Detect which cell encompasses the target text, then output its (X, Y) center coordinate. 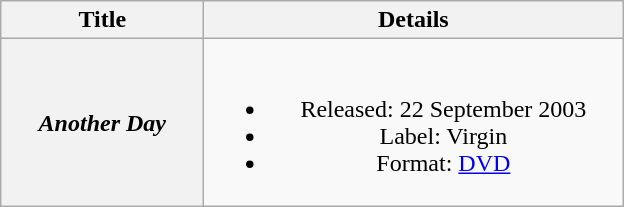
Another Day (102, 122)
Released: 22 September 2003Label: VirginFormat: DVD (414, 122)
Details (414, 20)
Title (102, 20)
